Find where the given text appears and provide that cell's center as (X, Y) coordinate. 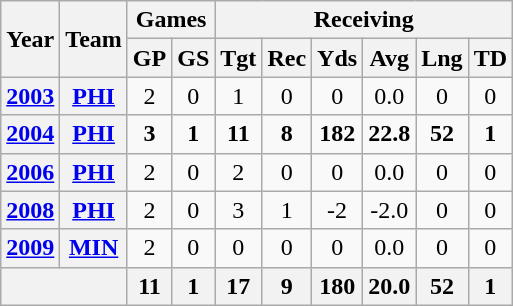
8 (287, 134)
2004 (30, 134)
Rec (287, 58)
-2 (338, 210)
GS (194, 58)
-2.0 (390, 210)
2006 (30, 172)
2008 (30, 210)
20.0 (390, 286)
MIN (94, 248)
Team (94, 39)
TD (490, 58)
9 (287, 286)
17 (238, 286)
2009 (30, 248)
182 (338, 134)
22.8 (390, 134)
180 (338, 286)
Year (30, 39)
Tgt (238, 58)
2003 (30, 96)
Receiving (364, 20)
Lng (442, 58)
Games (170, 20)
Avg (390, 58)
GP (149, 58)
Yds (338, 58)
